Locate the cell with the specified text and output its (x, y) center coordinate. 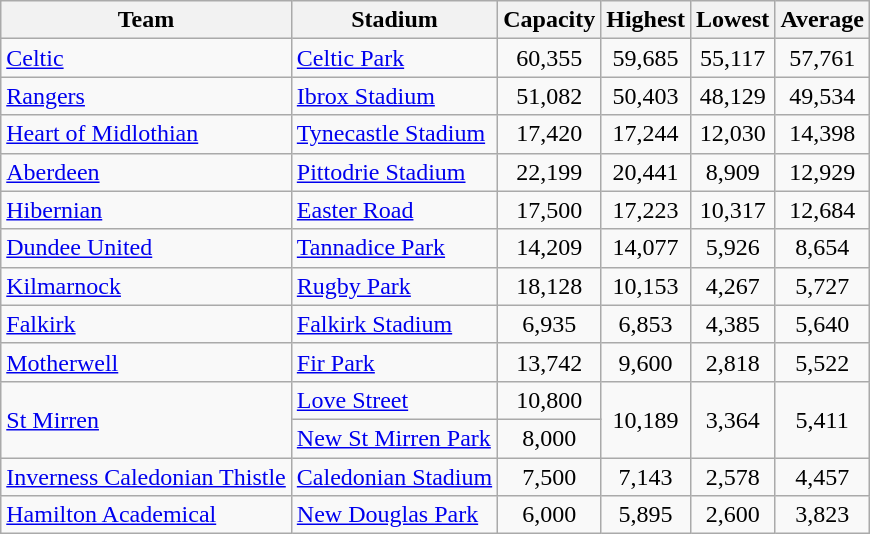
57,761 (822, 58)
14,398 (822, 134)
3,823 (822, 515)
51,082 (550, 96)
17,244 (646, 134)
17,420 (550, 134)
Hamilton Academical (146, 515)
5,522 (822, 362)
8,654 (822, 248)
Stadium (394, 20)
Average (822, 20)
12,929 (822, 172)
New St Mirren Park (394, 438)
18,128 (550, 286)
5,926 (732, 248)
Lowest (732, 20)
50,403 (646, 96)
7,500 (550, 477)
10,800 (550, 400)
Falkirk Stadium (394, 324)
12,684 (822, 210)
Caledonian Stadium (394, 477)
2,600 (732, 515)
Falkirk (146, 324)
Aberdeen (146, 172)
20,441 (646, 172)
4,267 (732, 286)
Fir Park (394, 362)
Capacity (550, 20)
Motherwell (146, 362)
Tannadice Park (394, 248)
17,223 (646, 210)
Highest (646, 20)
New Douglas Park (394, 515)
Ibrox Stadium (394, 96)
9,600 (646, 362)
13,742 (550, 362)
Celtic (146, 58)
49,534 (822, 96)
Easter Road (394, 210)
14,209 (550, 248)
8,909 (732, 172)
4,385 (732, 324)
48,129 (732, 96)
10,317 (732, 210)
Tynecastle Stadium (394, 134)
5,640 (822, 324)
12,030 (732, 134)
6,000 (550, 515)
17,500 (550, 210)
7,143 (646, 477)
Celtic Park (394, 58)
Hibernian (146, 210)
55,117 (732, 58)
Rangers (146, 96)
3,364 (732, 419)
Inverness Caledonian Thistle (146, 477)
Kilmarnock (146, 286)
5,727 (822, 286)
4,457 (822, 477)
22,199 (550, 172)
60,355 (550, 58)
59,685 (646, 58)
Team (146, 20)
5,895 (646, 515)
2,818 (732, 362)
Dundee United (146, 248)
St Mirren (146, 419)
6,935 (550, 324)
5,411 (822, 419)
Rugby Park (394, 286)
8,000 (550, 438)
Love Street (394, 400)
Heart of Midlothian (146, 134)
Pittodrie Stadium (394, 172)
14,077 (646, 248)
2,578 (732, 477)
6,853 (646, 324)
10,153 (646, 286)
10,189 (646, 419)
